Identify which cell holds the provided text, then report its (x, y) central coordinate. 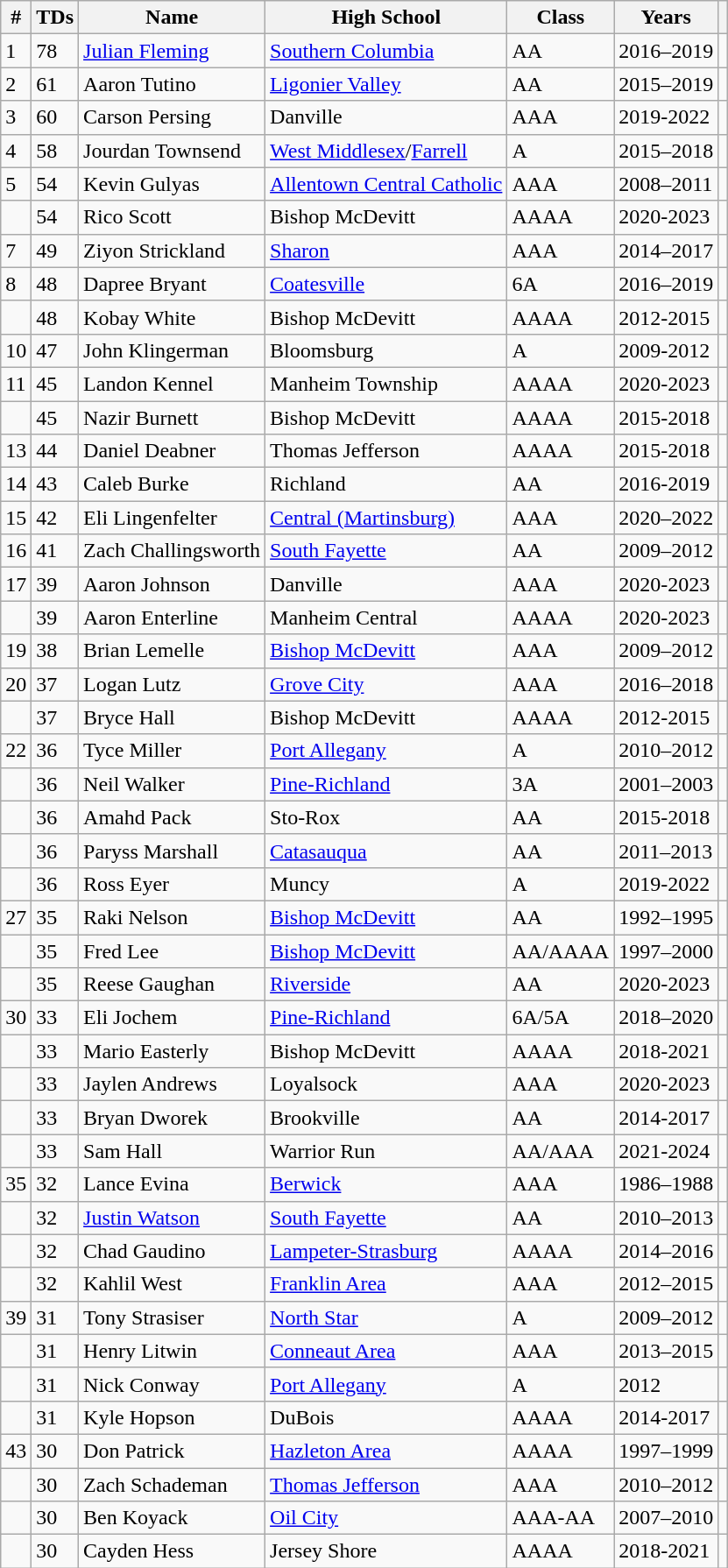
2 (16, 84)
Nazir Burnett (172, 418)
DuBois (386, 1417)
10 (16, 350)
49 (55, 251)
15 (16, 518)
Fred Lee (172, 950)
2014–2016 (666, 1251)
7 (16, 251)
Riverside (386, 985)
47 (55, 350)
3 (16, 117)
Landon Kennel (172, 384)
27 (16, 917)
1997–2000 (666, 950)
Rico Scott (172, 217)
Ross Eyer (172, 884)
Reese Gaughan (172, 985)
4 (16, 151)
11 (16, 384)
16 (16, 551)
44 (55, 451)
Amahd Pack (172, 817)
Sto-Rox (386, 817)
Warrior Run (386, 1151)
Daniel Deabner (172, 451)
Lampeter-Strasburg (386, 1251)
5 (16, 184)
Bloomsburg (386, 350)
3A (561, 784)
Ziyon Strickland (172, 251)
Aaron Tutino (172, 84)
Paryss Marshall (172, 851)
2015–2019 (666, 84)
Berwick (386, 1184)
2012–2015 (666, 1284)
Chad Gaudino (172, 1251)
# (16, 18)
Eli Jochem (172, 1018)
Years (666, 18)
Oil City (386, 1518)
Hazleton Area (386, 1451)
1986–1988 (666, 1184)
17 (16, 584)
Kahlil West (172, 1284)
Aaron Johnson (172, 584)
2016–2018 (666, 684)
Mario Easterly (172, 1051)
AA/AAAA (561, 950)
20 (16, 684)
41 (55, 551)
Name (172, 18)
Brookville (386, 1118)
Nick Conway (172, 1384)
Eli Lingenfelter (172, 518)
Neil Walker (172, 784)
Sharon (386, 251)
1997–1999 (666, 1451)
West Middlesex/Farrell (386, 151)
AAA-AA (561, 1518)
Logan Lutz (172, 684)
2009-2012 (666, 350)
Central (Martinsburg) (386, 518)
Coatesville (386, 284)
42 (55, 518)
Zach Schademan (172, 1485)
Kevin Gulyas (172, 184)
1 (16, 51)
38 (55, 651)
2001–2003 (666, 784)
22 (16, 751)
60 (55, 117)
Henry Litwin (172, 1351)
2015–2018 (666, 151)
Kyle Hopson (172, 1417)
2021-2024 (666, 1151)
North Star (386, 1317)
Manheim Central (386, 618)
Raki Nelson (172, 917)
Ligonier Valley (386, 84)
2007–2010 (666, 1518)
Aaron Enterline (172, 618)
Jourdan Townsend (172, 151)
2020–2022 (666, 518)
High School (386, 18)
13 (16, 451)
Ben Koyack (172, 1518)
8 (16, 284)
Cayden Hess (172, 1551)
TDs (55, 18)
14 (16, 484)
John Klingerman (172, 350)
6A/5A (561, 1018)
Kobay White (172, 317)
Jersey Shore (386, 1551)
Brian Lemelle (172, 651)
Sam Hall (172, 1151)
61 (55, 84)
2008–2011 (666, 184)
Tyce Miller (172, 751)
Julian Fleming (172, 51)
AA/AAA (561, 1151)
Caleb Burke (172, 484)
Allentown Central Catholic (386, 184)
Zach Challingsworth (172, 551)
Loyalsock (386, 1084)
Franklin Area (386, 1284)
2014–2017 (666, 251)
2018–2020 (666, 1018)
Jaylen Andrews (172, 1084)
Carson Persing (172, 117)
58 (55, 151)
Bryce Hall (172, 717)
Conneaut Area (386, 1351)
1992–1995 (666, 917)
Richland (386, 484)
6A (561, 284)
2016-2019 (666, 484)
2011–2013 (666, 851)
2010–2013 (666, 1218)
19 (16, 651)
2013–2015 (666, 1351)
Catasauqua (386, 851)
2012 (666, 1384)
Justin Watson (172, 1218)
Lance Evina (172, 1184)
Manheim Township (386, 384)
Bryan Dworek (172, 1118)
78 (55, 51)
Southern Columbia (386, 51)
Class (561, 18)
Grove City (386, 684)
Tony Strasiser (172, 1317)
Dapree Bryant (172, 284)
Muncy (386, 884)
Don Patrick (172, 1451)
